Find where the given text appears and provide that cell's center as [x, y] coordinate. 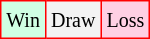
Draw [72, 20]
Win [24, 20]
Loss [126, 20]
